Detect which cell encompasses the target text, then output its [X, Y] center coordinate. 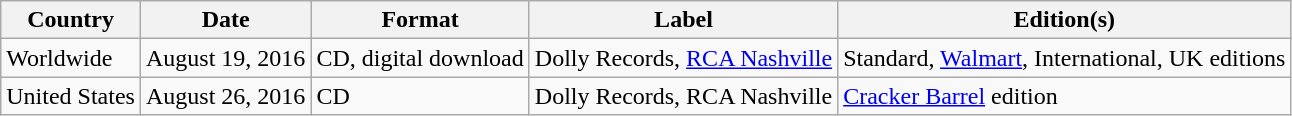
Cracker Barrel edition [1064, 96]
Edition(s) [1064, 20]
United States [71, 96]
Standard, Walmart, International, UK editions [1064, 58]
Label [683, 20]
CD [420, 96]
Format [420, 20]
Worldwide [71, 58]
CD, digital download [420, 58]
Date [225, 20]
Country [71, 20]
August 19, 2016 [225, 58]
August 26, 2016 [225, 96]
